Detect which cell encompasses the target text, then output its [X, Y] center coordinate. 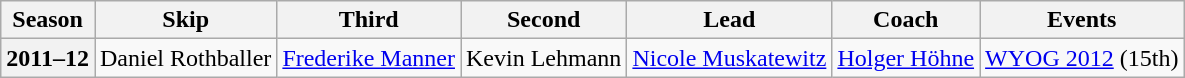
WYOG 2012 (15th) [1082, 58]
Events [1082, 20]
Third [369, 20]
Season [48, 20]
Holger Höhne [906, 58]
Frederike Manner [369, 58]
Coach [906, 20]
2011–12 [48, 58]
Nicole Muskatewitz [730, 58]
Daniel Rothballer [185, 58]
Second [543, 20]
Lead [730, 20]
Skip [185, 20]
Kevin Lehmann [543, 58]
